Return the [x, y] coordinate for the center point of the cell that contains the specified text.  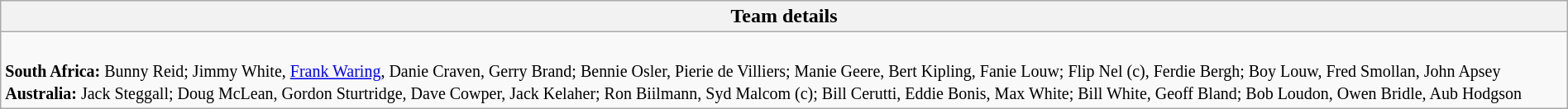
Team details [784, 17]
